Provide the (x, y) coordinate of the cell's center where the given text is located.  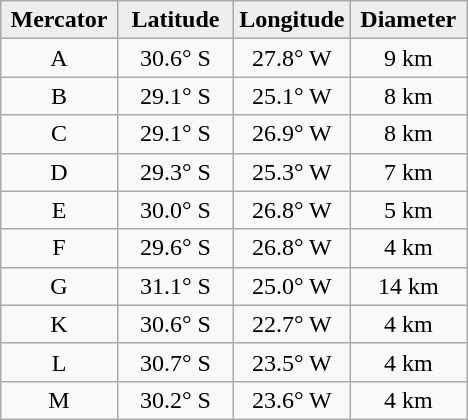
31.1° S (175, 286)
14 km (408, 286)
Latitude (175, 20)
5 km (408, 210)
29.3° S (175, 172)
M (59, 400)
C (59, 134)
25.3° W (292, 172)
30.2° S (175, 400)
D (59, 172)
Mercator (59, 20)
7 km (408, 172)
K (59, 324)
30.0° S (175, 210)
9 km (408, 58)
E (59, 210)
30.7° S (175, 362)
L (59, 362)
23.5° W (292, 362)
Diameter (408, 20)
27.8° W (292, 58)
B (59, 96)
23.6° W (292, 400)
F (59, 248)
Longitude (292, 20)
25.0° W (292, 286)
A (59, 58)
G (59, 286)
25.1° W (292, 96)
22.7° W (292, 324)
29.6° S (175, 248)
26.9° W (292, 134)
